Search for the cell housing the specified text and yield its [x, y] center coordinate. 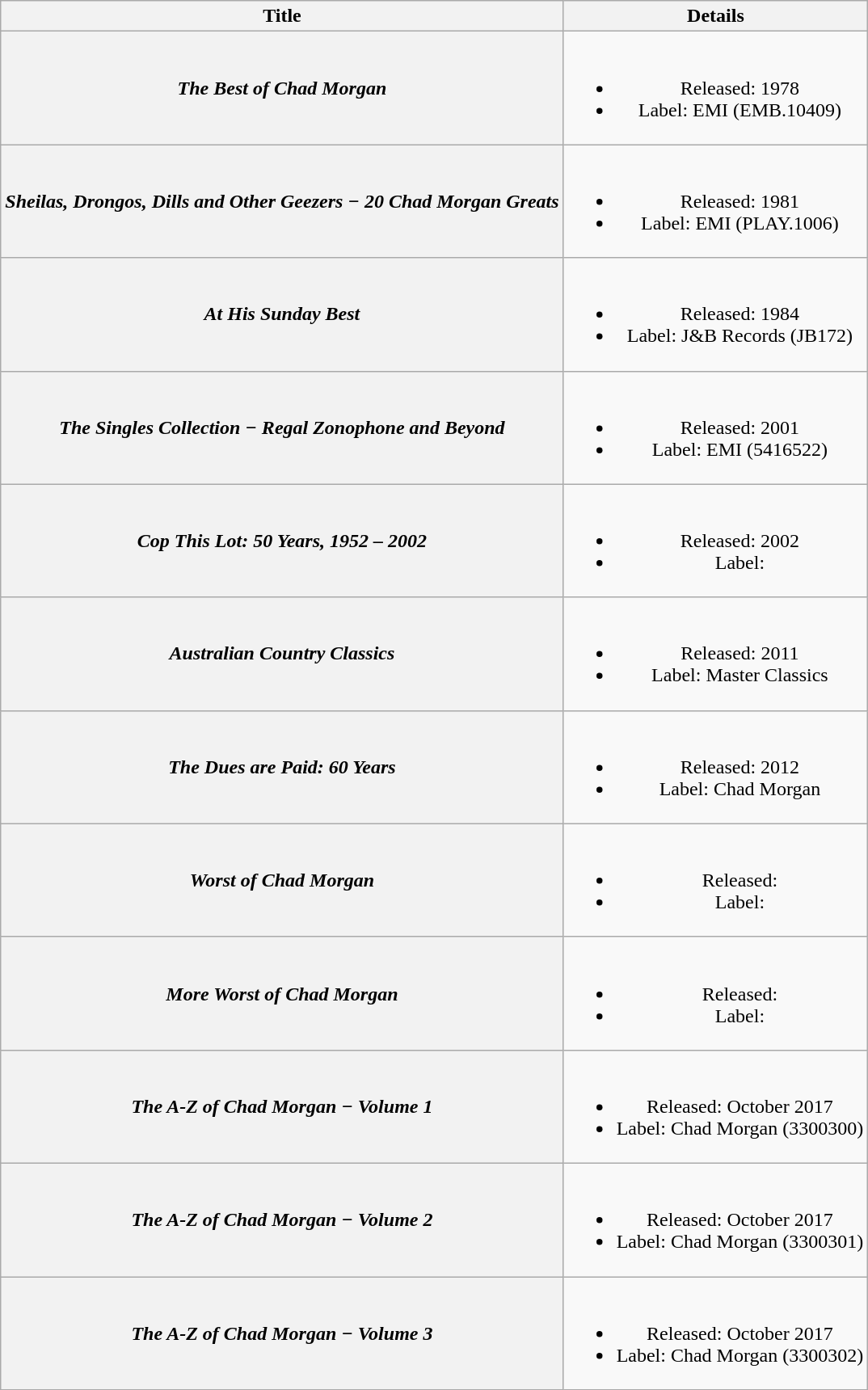
Cop This Lot: 50 Years, 1952 – 2002 [282, 541]
Released: 2011Label: Master Classics [716, 654]
Worst of Chad Morgan [282, 880]
More Worst of Chad Morgan [282, 993]
Released: 1978Label: EMI (EMB.10409) [716, 88]
At His Sunday Best [282, 314]
The Singles Collection − Regal Zonophone and Beyond [282, 428]
The A-Z of Chad Morgan − Volume 1 [282, 1106]
Released: 1981Label: EMI (PLAY.1006) [716, 201]
Released: October 2017Label: Chad Morgan (3300301) [716, 1219]
The Dues are Paid: 60 Years [282, 767]
Released: 1984Label: J&B Records (JB172) [716, 314]
The Best of Chad Morgan [282, 88]
The A-Z of Chad Morgan − Volume 2 [282, 1219]
Title [282, 16]
The A-Z of Chad Morgan − Volume 3 [282, 1333]
Australian Country Classics [282, 654]
Released: October 2017Label: Chad Morgan (3300300) [716, 1106]
Sheilas, Drongos, Dills and Other Geezers − 20 Chad Morgan Greats [282, 201]
Released: October 2017Label: Chad Morgan (3300302) [716, 1333]
Released: 2002Label: [716, 541]
Released: 2012Label: Chad Morgan [716, 767]
Released: 2001Label: EMI (5416522) [716, 428]
Details [716, 16]
